Scan for the cell matching the given text and deliver its [X, Y] coordinate at center. 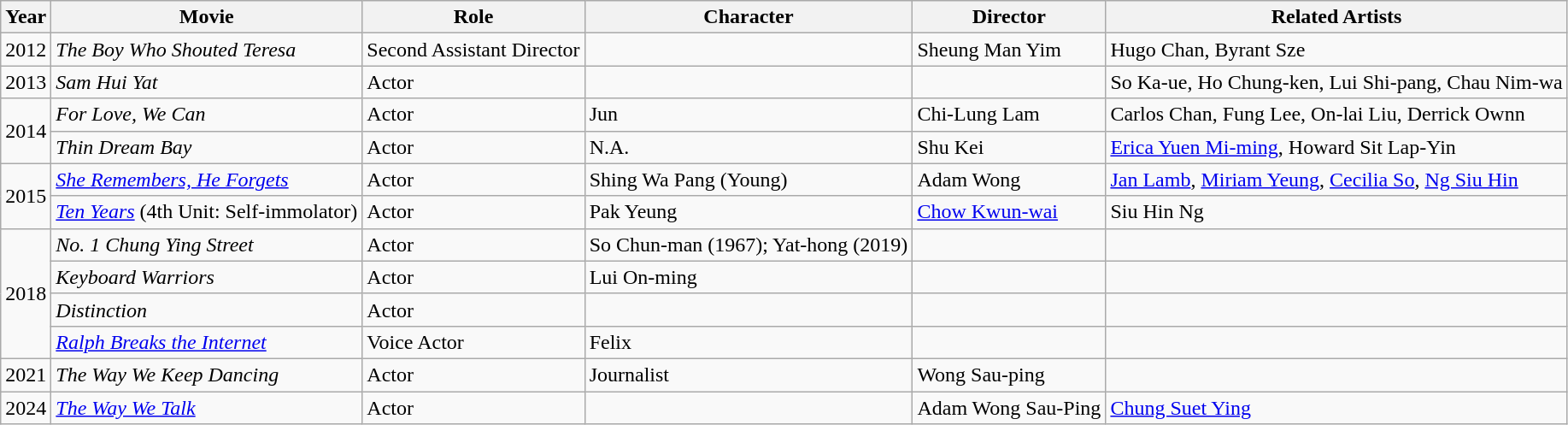
2021 [26, 375]
Sheung Man Yim [1009, 50]
She Remembers, He Forgets [207, 180]
Distinction [207, 310]
Keyboard Warriors [207, 277]
Pak Yeung [749, 212]
The Way We Talk [207, 408]
Shu Kei [1009, 147]
2013 [26, 82]
Erica Yuen Mi-ming, Howard Sit Lap-Yin [1336, 147]
Chi-Lung Lam [1009, 115]
2014 [26, 131]
2024 [26, 408]
Jun [749, 115]
For Love, We Can [207, 115]
The Boy Who Shouted Teresa [207, 50]
Shing Wa Pang (Young) [749, 180]
2012 [26, 50]
Ten Years (4th Unit: Self-immolator) [207, 212]
The Way We Keep Dancing [207, 375]
So Chun-man (1967); Yat-hong (2019) [749, 245]
Thin Dream Bay [207, 147]
No. 1 Chung Ying Street [207, 245]
Hugo Chan, Byrant Sze [1336, 50]
Related Artists [1336, 17]
Second Assistant Director [473, 50]
Role [473, 17]
Sam Hui Yat [207, 82]
N.A. [749, 147]
Year [26, 17]
Adam Wong [1009, 180]
Carlos Chan, Fung Lee, On-lai Liu, Derrick Ownn [1336, 115]
Felix [749, 342]
Director [1009, 17]
Character [749, 17]
Chow Kwun-wai [1009, 212]
Chung Suet Ying [1336, 408]
Jan Lamb, Miriam Yeung, Cecilia So, Ng Siu Hin [1336, 180]
2018 [26, 293]
Journalist [749, 375]
Ralph Breaks the Internet [207, 342]
Lui On-ming [749, 277]
Movie [207, 17]
Wong Sau-ping [1009, 375]
Siu Hin Ng [1336, 212]
2015 [26, 196]
Adam Wong Sau-Ping [1009, 408]
So Ka-ue, Ho Chung-ken, Lui Shi-pang, Chau Nim-wa [1336, 82]
Voice Actor [473, 342]
